Pinpoint the cell where the given text exists, returning its (X, Y) midpoint coordinate. 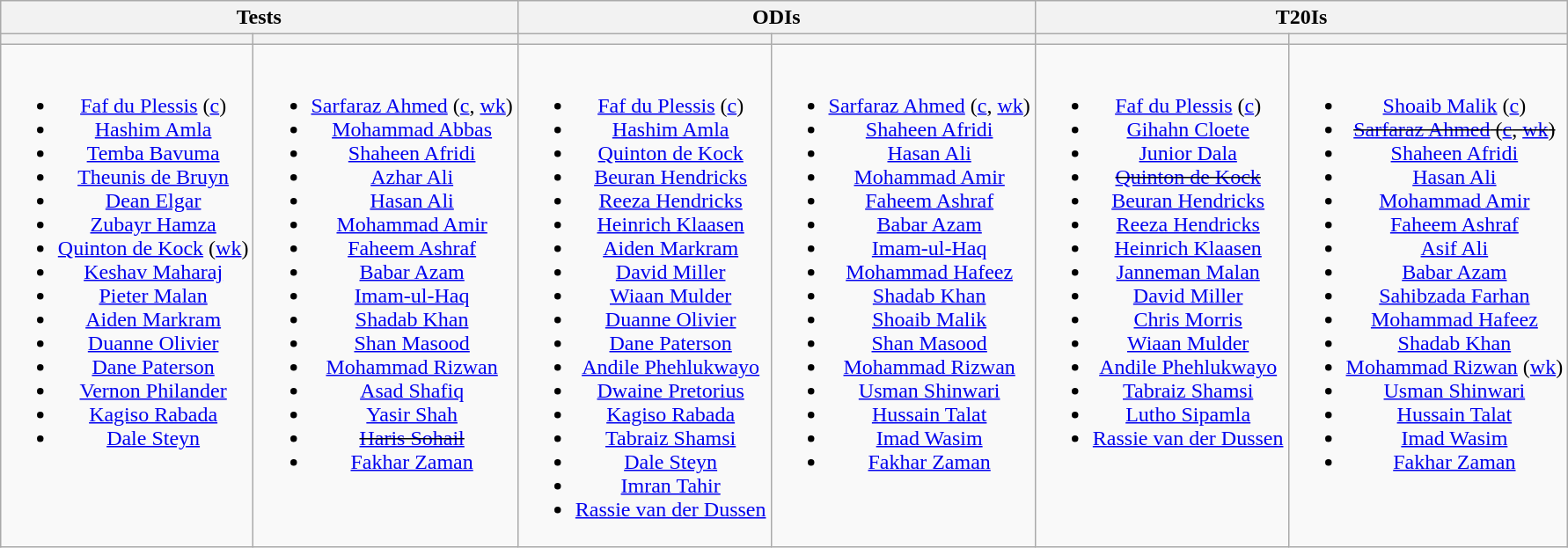
Tests (259, 18)
ODIs (776, 18)
T20Is (1301, 18)
